Return the (X, Y) coordinate for the center point of the cell that contains the specified text.  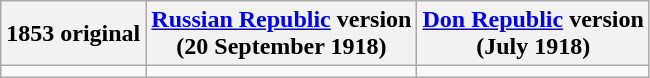
Don Republic version(July 1918) (533, 34)
1853 original (74, 34)
Russian Republic version(20 September 1918) (282, 34)
